Capture the cell that displays the provided text and extract its [x, y] central coordinate. 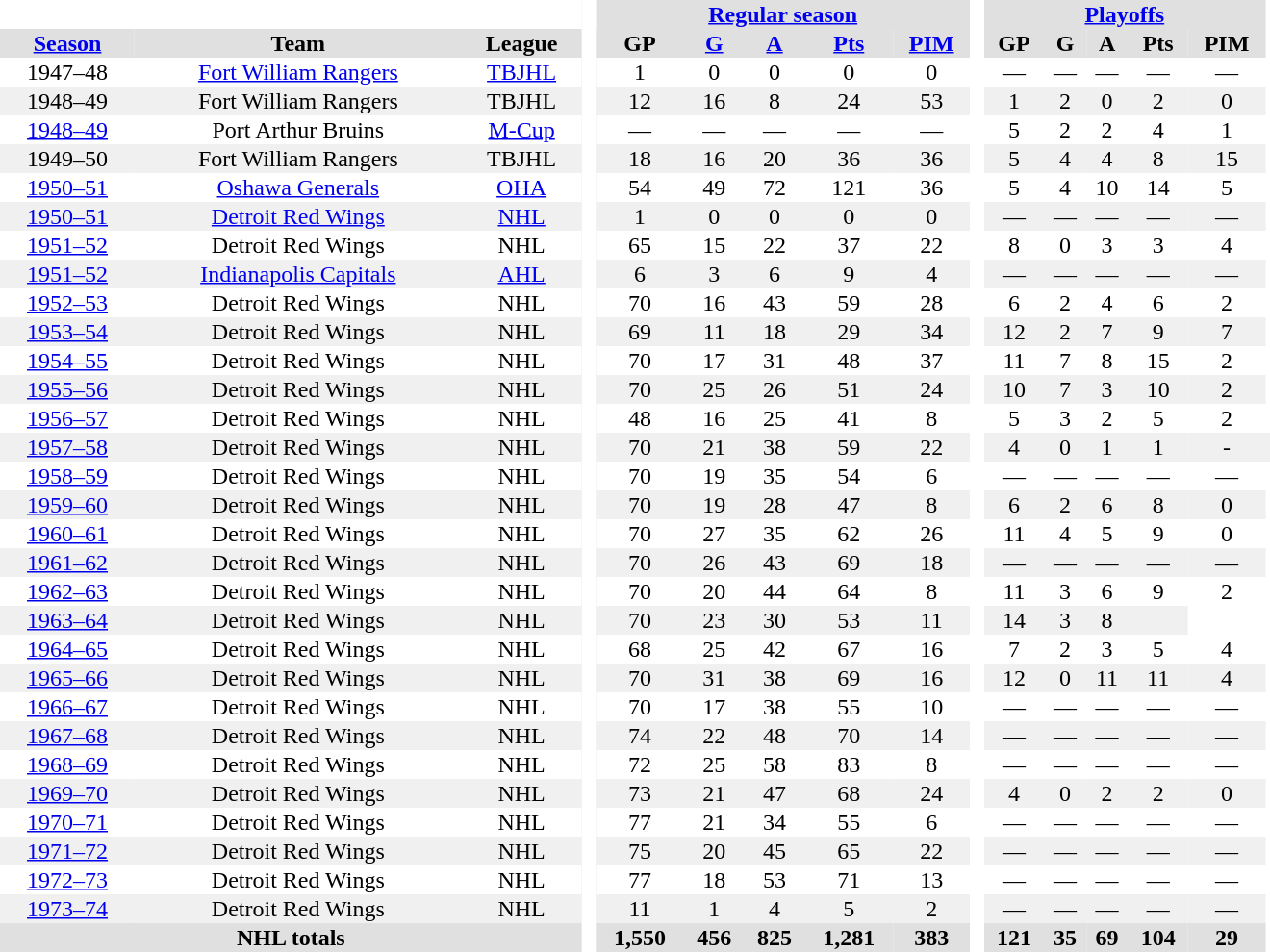
1962–63 [67, 591]
Season [67, 43]
49 [714, 188]
1964–65 [67, 649]
51 [849, 389]
1967–68 [67, 736]
1954–55 [67, 361]
67 [849, 649]
27 [714, 534]
1955–56 [67, 389]
456 [714, 938]
1958–59 [67, 476]
Team [298, 43]
64 [849, 591]
1970–71 [67, 822]
1949–50 [67, 159]
1,281 [849, 938]
42 [775, 649]
1963–64 [67, 620]
104 [1158, 938]
Oshawa Generals [298, 188]
44 [775, 591]
1965–66 [67, 678]
1972–73 [67, 880]
73 [640, 793]
AHL [521, 274]
Indianapolis Capitals [298, 274]
Regular season [783, 14]
30 [775, 620]
1968–69 [67, 764]
23 [714, 620]
Port Arthur Bruins [298, 130]
1,550 [640, 938]
75 [640, 851]
1947–48 [67, 72]
- [1227, 447]
1957–58 [67, 447]
NHL totals [291, 938]
1956–57 [67, 418]
1966–67 [67, 707]
13 [931, 880]
825 [775, 938]
62 [849, 534]
1953–54 [67, 332]
OHA [521, 188]
83 [849, 764]
1959–60 [67, 505]
1969–70 [67, 793]
74 [640, 736]
M-Cup [521, 130]
1952–53 [67, 303]
45 [775, 851]
1973–74 [67, 909]
71 [849, 880]
League [521, 43]
1960–61 [67, 534]
1971–72 [67, 851]
1961–62 [67, 563]
383 [931, 938]
41 [849, 418]
58 [775, 764]
Playoffs [1125, 14]
